Extract the [x, y] coordinate from the center of the cell holding the provided text.  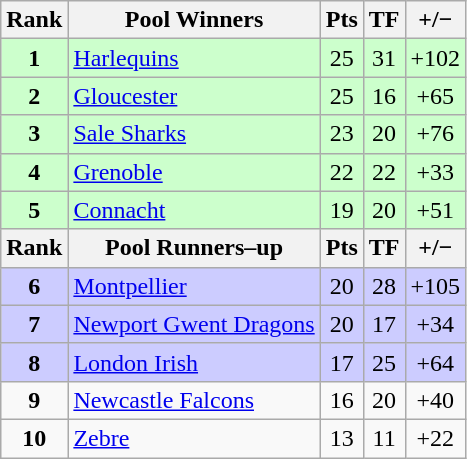
Connacht [194, 210]
11 [384, 438]
31 [384, 58]
Harlequins [194, 58]
Pool Runners–up [194, 248]
Sale Sharks [194, 134]
+64 [436, 362]
Newcastle Falcons [194, 400]
Newport Gwent Dragons [194, 324]
London Irish [194, 362]
+40 [436, 400]
Gloucester [194, 96]
1 [34, 58]
19 [342, 210]
13 [342, 438]
Zebre [194, 438]
8 [34, 362]
7 [34, 324]
3 [34, 134]
+102 [436, 58]
+76 [436, 134]
23 [342, 134]
+105 [436, 286]
6 [34, 286]
9 [34, 400]
Montpellier [194, 286]
4 [34, 172]
5 [34, 210]
Grenoble [194, 172]
2 [34, 96]
+34 [436, 324]
Pool Winners [194, 20]
10 [34, 438]
+22 [436, 438]
+33 [436, 172]
28 [384, 286]
+65 [436, 96]
+51 [436, 210]
